Output the (x, y) coordinate of the center of the cell containing the given text.  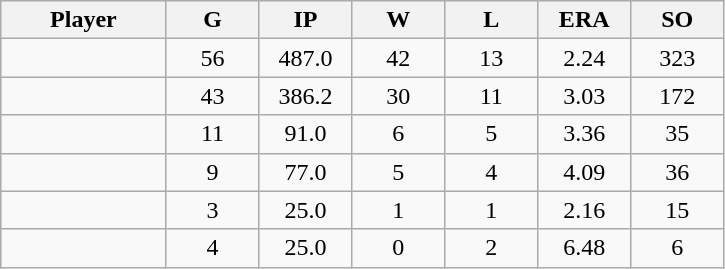
15 (678, 210)
172 (678, 96)
ERA (584, 20)
2.24 (584, 58)
56 (212, 58)
4.09 (584, 172)
386.2 (306, 96)
77.0 (306, 172)
35 (678, 134)
3 (212, 210)
Player (84, 20)
6.48 (584, 248)
9 (212, 172)
30 (398, 96)
13 (492, 58)
2 (492, 248)
G (212, 20)
3.03 (584, 96)
43 (212, 96)
3.36 (584, 134)
2.16 (584, 210)
91.0 (306, 134)
0 (398, 248)
W (398, 20)
IP (306, 20)
L (492, 20)
SO (678, 20)
323 (678, 58)
36 (678, 172)
42 (398, 58)
487.0 (306, 58)
